Determine the [x, y] coordinate at the center of the cell enclosing the given text.  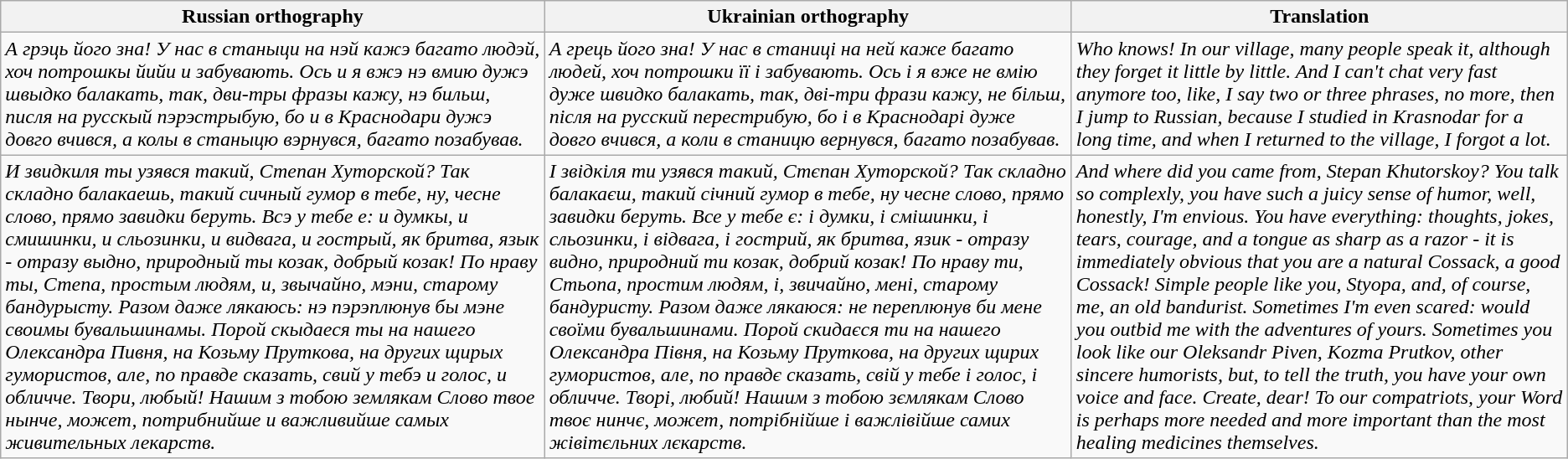
Russian orthography [273, 17]
Translation [1319, 17]
Ukrainian orthography [807, 17]
